Return [x, y] of the center of cell containing provided text 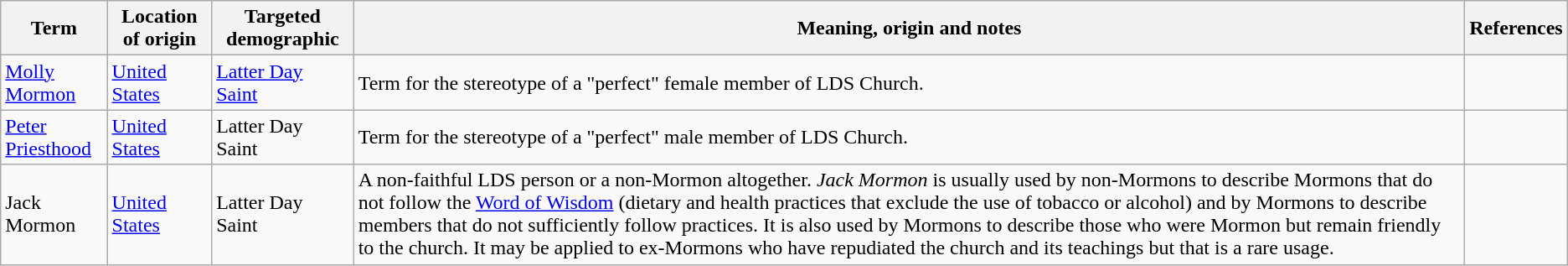
Jack Mormon [54, 215]
Term [54, 29]
Term for the stereotype of a "perfect" female member of LDS Church. [910, 82]
Location of origin [159, 29]
Targeted demographic [283, 29]
References [1516, 29]
Peter Priesthood [54, 138]
Meaning, origin and notes [910, 29]
Term for the stereotype of a "perfect" male member of LDS Church. [910, 138]
Molly Mormon [54, 82]
